For the text-containing cell, return its midpoint in [x, y] coordinate format. 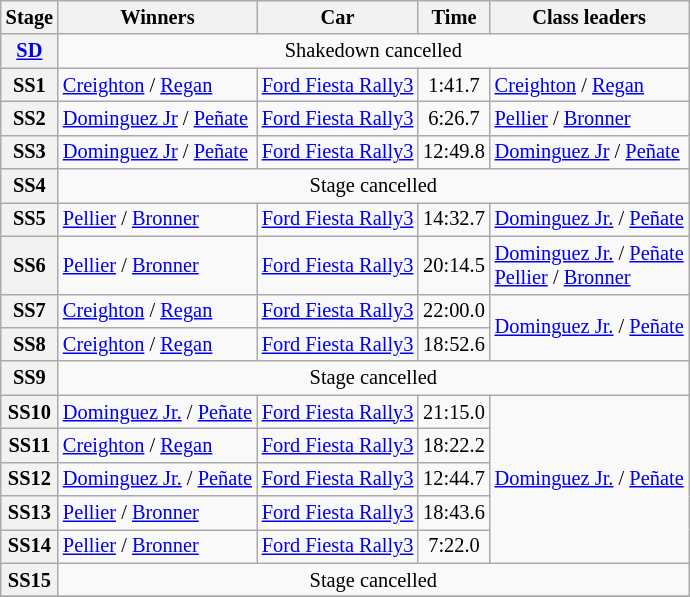
Time [454, 17]
SS15 [30, 580]
Class leaders [590, 17]
12:44.7 [454, 479]
SS7 [30, 311]
SS5 [30, 219]
SS11 [30, 445]
SS2 [30, 118]
SS8 [30, 344]
Car [338, 17]
Stage [30, 17]
SS12 [30, 479]
1:41.7 [454, 85]
12:49.8 [454, 152]
SS10 [30, 412]
SS9 [30, 378]
SS1 [30, 85]
18:22.2 [454, 445]
SS4 [30, 186]
Shakedown cancelled [374, 51]
SS14 [30, 546]
SS6 [30, 265]
18:52.6 [454, 344]
14:32.7 [454, 219]
7:22.0 [454, 546]
20:14.5 [454, 265]
SS13 [30, 513]
SD [30, 51]
Dominguez Jr. / PeñatePellier / Bronner [590, 265]
21:15.0 [454, 412]
18:43.6 [454, 513]
22:00.0 [454, 311]
6:26.7 [454, 118]
Winners [158, 17]
SS3 [30, 152]
